For the text-containing cell, return its midpoint in [x, y] coordinate format. 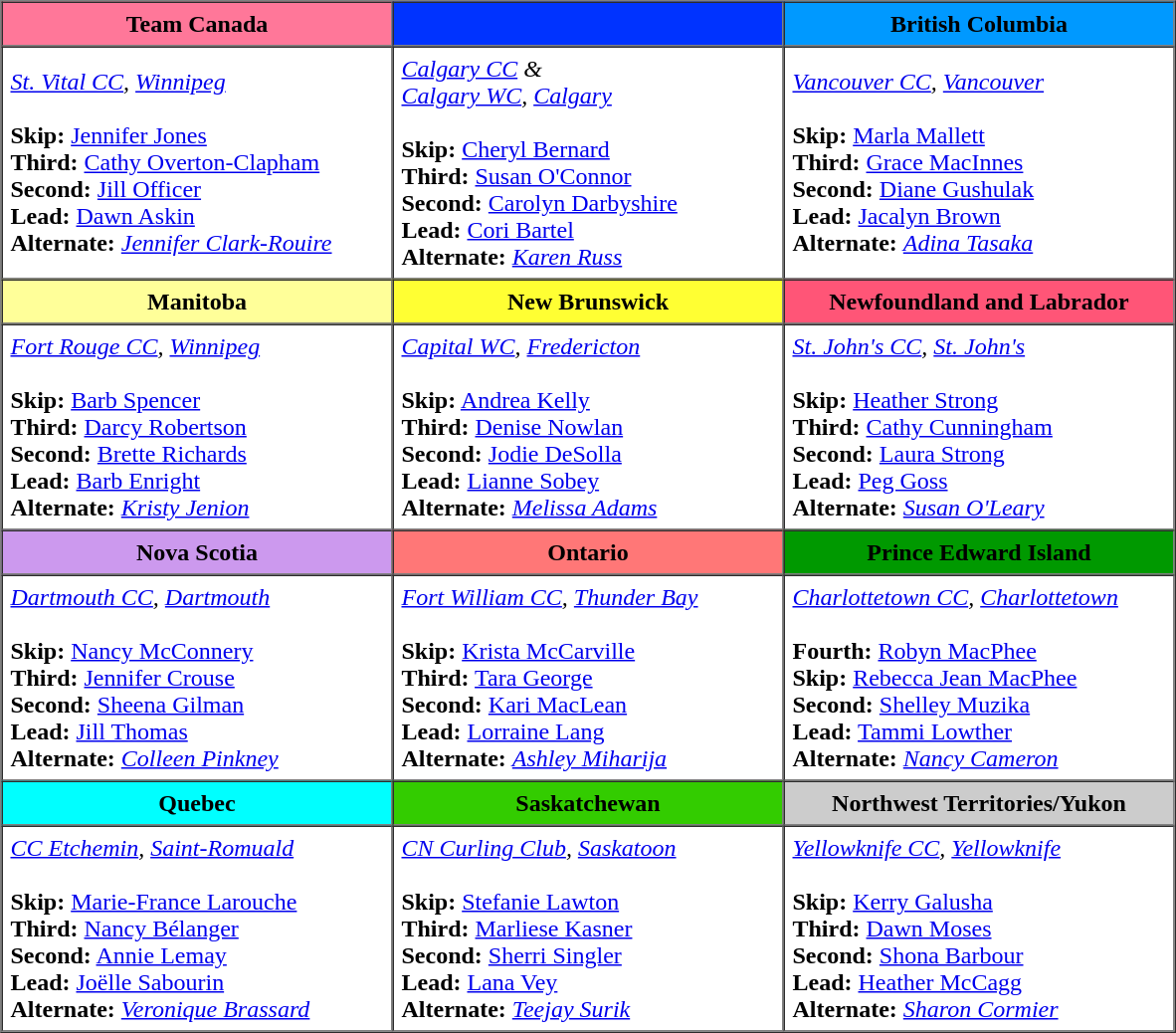
CC Etchemin, Saint-RomualdSkip: Marie-France Larouche Third: Nancy Bélanger Second: Annie Lemay Lead: Joëlle Sabourin Alternate: Veronique Brassard [197, 930]
Manitoba [197, 301]
Ontario [587, 551]
Newfoundland and Labrador [979, 301]
Fort Rouge CC, WinnipegSkip: Barb Spencer Third: Darcy Robertson Second: Brette Richards Lead: Barb Enright Alternate: Kristy Jenion [197, 428]
Capital WC, FrederictonSkip: Andrea Kelly Third: Denise Nowlan Second: Jodie DeSolla Lead: Lianne Sobey Alternate: Melissa Adams [587, 428]
Vancouver CC, VancouverSkip: Marla Mallett Third: Grace MacInnes Second: Diane Gushulak Lead: Jacalyn Brown Alternate: Adina Tasaka [979, 162]
Calgary CC &Calgary WC, CalgarySkip: Cheryl Bernard Third: Susan O'Connor Second: Carolyn Darbyshire Lead: Cori Bartel Alternate: Karen Russ [587, 162]
New Brunswick [587, 301]
Team Canada [197, 24]
British Columbia [979, 24]
CN Curling Club, SaskatoonSkip: Stefanie Lawton Third: Marliese Kasner Second: Sherri Singler Lead: Lana Vey Alternate: Teejay Surik [587, 930]
Nova Scotia [197, 551]
Dartmouth CC, DartmouthSkip: Nancy McConnery Third: Jennifer Crouse Second: Sheena Gilman Lead: Jill Thomas Alternate: Colleen Pinkney [197, 679]
Northwest Territories/Yukon [979, 802]
St. Vital CC, WinnipegSkip: Jennifer Jones Third: Cathy Overton-Clapham Second: Jill Officer Lead: Dawn Askin Alternate: Jennifer Clark-Rouire [197, 162]
Charlottetown CC, CharlottetownFourth: Robyn MacPhee Skip: Rebecca Jean MacPhee Second: Shelley Muzika Lead: Tammi Lowther Alternate: Nancy Cameron [979, 679]
Yellowknife CC, YellowknifeSkip: Kerry Galusha Third: Dawn Moses Second: Shona Barbour Lead: Heather McCagg Alternate: Sharon Cormier [979, 930]
St. John's CC, St. John'sSkip: Heather Strong Third: Cathy Cunningham Second: Laura Strong Lead: Peg Goss Alternate: Susan O'Leary [979, 428]
Prince Edward Island [979, 551]
Saskatchewan [587, 802]
Quebec [197, 802]
Fort William CC, Thunder BaySkip: Krista McCarville Third: Tara George Second: Kari MacLean Lead: Lorraine Lang Alternate: Ashley Miharija [587, 679]
